Return the (X, Y) coordinate for the center point of the cell that contains the specified text.  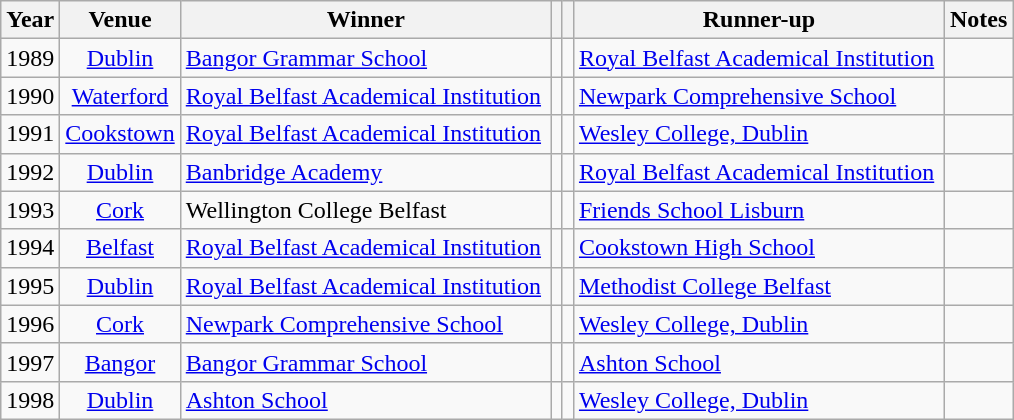
1995 (30, 286)
1994 (30, 248)
Cookstown High School (758, 248)
Waterford (120, 96)
Wellington College Belfast (366, 210)
Year (30, 20)
Runner-up (758, 20)
Winner (366, 20)
Methodist College Belfast (758, 286)
1989 (30, 58)
Banbridge Academy (366, 172)
1997 (30, 362)
1996 (30, 324)
Venue (120, 20)
Notes (978, 20)
Bangor (120, 362)
Friends School Lisburn (758, 210)
1993 (30, 210)
Cookstown (120, 134)
1991 (30, 134)
1998 (30, 400)
1990 (30, 96)
Belfast (120, 248)
1992 (30, 172)
